Detect which cell encompasses the target text, then output its [x, y] center coordinate. 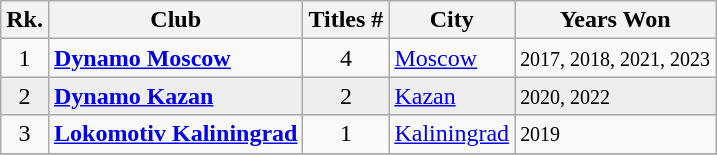
Kaliningrad [452, 134]
Lokomotiv Kaliningrad [175, 134]
Dynamo Kazan [175, 96]
Titles # [346, 20]
Club [175, 20]
3 [25, 134]
Kazan [452, 96]
City [452, 20]
Moscow [452, 58]
2019 [616, 134]
2017, 2018, 2021, 2023 [616, 58]
Years Won [616, 20]
Rk. [25, 20]
Dynamo Moscow [175, 58]
2020, 2022 [616, 96]
4 [346, 58]
